Return [X, Y] of the center of cell containing provided text 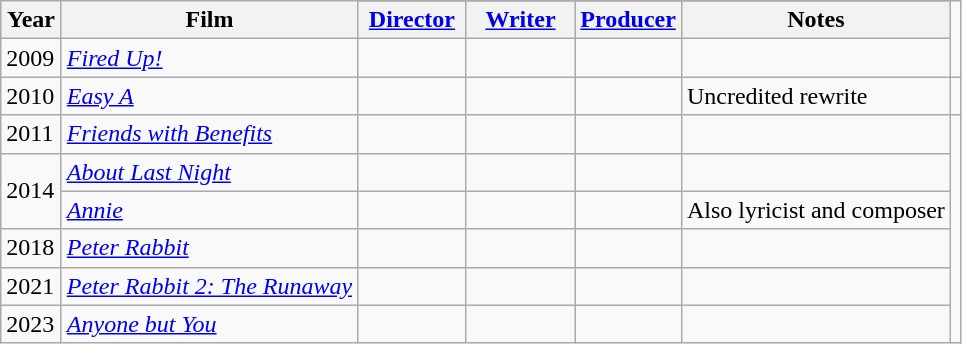
Film [209, 20]
2021 [32, 286]
Peter Rabbit 2: The Runaway [209, 286]
2010 [32, 96]
2009 [32, 58]
Peter Rabbit [209, 248]
Writer [520, 20]
2014 [32, 191]
About Last Night [209, 172]
Anyone but You [209, 324]
2023 [32, 324]
Producer [628, 20]
Easy A [209, 96]
Annie [209, 210]
Also lyricist and composer [816, 210]
Friends with Benefits [209, 134]
Fired Up! [209, 58]
Notes [816, 20]
Year [32, 20]
Director [412, 20]
2018 [32, 248]
Uncredited rewrite [816, 96]
2011 [32, 134]
